Output the [X, Y] coordinate of the center of the cell containing the given text.  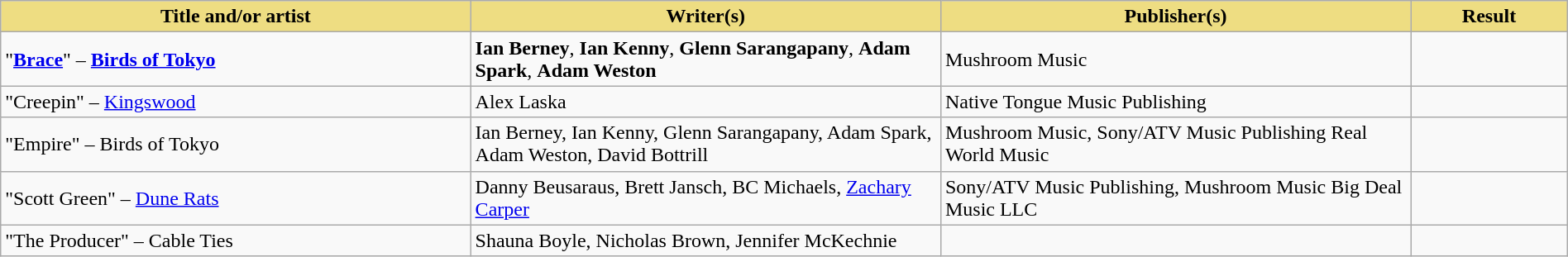
Result [1489, 17]
Ian Berney, Ian Kenny, Glenn Sarangapany, Adam Spark, Adam Weston, David Bottrill [705, 144]
Publisher(s) [1175, 17]
Danny Beusaraus, Brett Jansch, BC Michaels, Zachary Carper [705, 198]
Shauna Boyle, Nicholas Brown, Jennifer McKechnie [705, 240]
"Brace" – Birds of Tokyo [236, 59]
Title and/or artist [236, 17]
"The Producer" – Cable Ties [236, 240]
Writer(s) [705, 17]
"Empire" – Birds of Tokyo [236, 144]
Ian Berney, Ian Kenny, Glenn Sarangapany, Adam Spark, Adam Weston [705, 59]
Sony/ATV Music Publishing, Mushroom Music Big Deal Music LLC [1175, 198]
Mushroom Music [1175, 59]
Mushroom Music, Sony/ATV Music Publishing Real World Music [1175, 144]
"Creepin" – Kingswood [236, 102]
Alex Laska [705, 102]
"Scott Green" – Dune Rats [236, 198]
Native Tongue Music Publishing [1175, 102]
